Return (X, Y) of the center of cell containing provided text 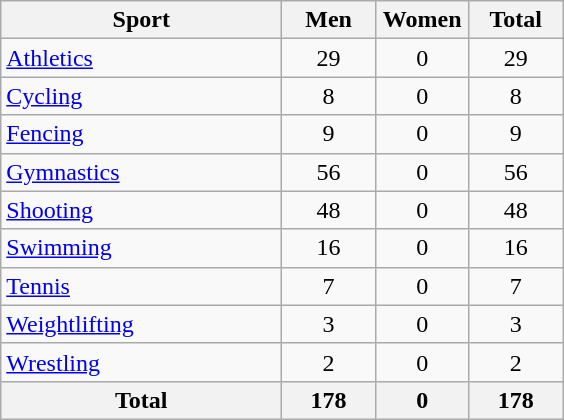
Swimming (142, 248)
Athletics (142, 58)
Women (422, 20)
Tennis (142, 286)
Wrestling (142, 362)
Cycling (142, 96)
Shooting (142, 210)
Weightlifting (142, 324)
Men (329, 20)
Sport (142, 20)
Gymnastics (142, 172)
Fencing (142, 134)
